Provide the [x, y] coordinate of the cell's center where the given text is located.  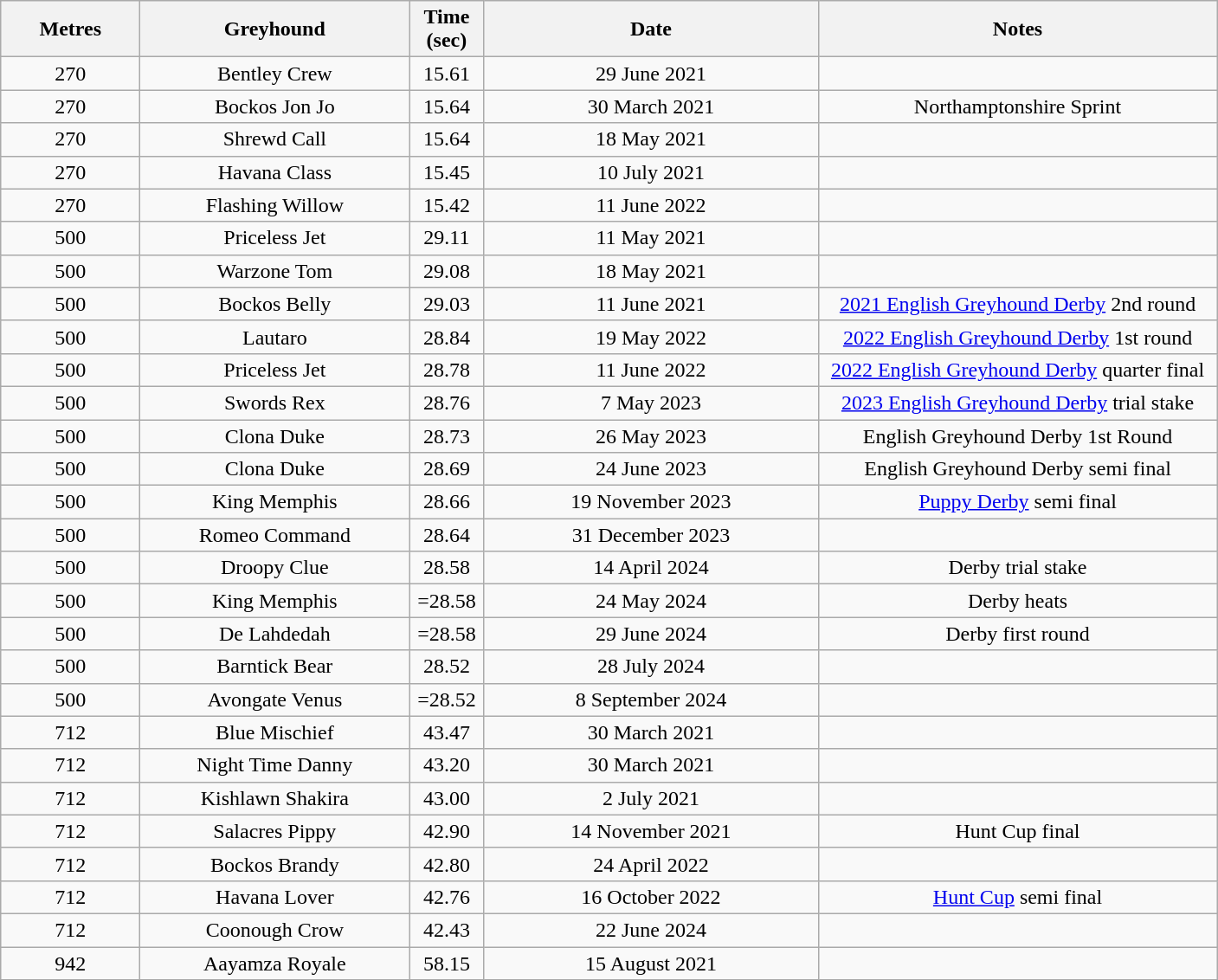
43.47 [447, 732]
Droopy Clue [275, 568]
14 November 2021 [651, 831]
Derby heats [1018, 601]
42.43 [447, 930]
Avongate Venus [275, 700]
Bockos Brandy [275, 864]
Flashing Willow [275, 205]
Metres [71, 29]
22 June 2024 [651, 930]
29.08 [447, 271]
15 August 2021 [651, 964]
42.76 [447, 897]
28.58 [447, 568]
28 July 2024 [651, 667]
14 April 2024 [651, 568]
29.03 [447, 304]
28.84 [447, 337]
10 July 2021 [651, 172]
English Greyhound Derby 1st Round [1018, 435]
29 June 2021 [651, 74]
28.78 [447, 370]
19 November 2023 [651, 502]
29 June 2024 [651, 634]
24 June 2023 [651, 469]
Barntick Bear [275, 667]
Salacres Pippy [275, 831]
Romeo Command [275, 535]
7 May 2023 [651, 403]
43.00 [447, 798]
Havana Class [275, 172]
28.76 [447, 403]
43.20 [447, 765]
28.64 [447, 535]
Hunt Cup semi final [1018, 897]
15.45 [447, 172]
24 May 2024 [651, 601]
Hunt Cup final [1018, 831]
58.15 [447, 964]
Derby trial stake [1018, 568]
Bentley Crew [275, 74]
2023 English Greyhound Derby trial stake [1018, 403]
De Lahdedah [275, 634]
Northamptonshire Sprint [1018, 106]
Date [651, 29]
Swords Rex [275, 403]
Blue Mischief [275, 732]
Aayamza Royale [275, 964]
2 July 2021 [651, 798]
Kishlawn Shakira [275, 798]
2022 English Greyhound Derby quarter final [1018, 370]
Notes [1018, 29]
42.80 [447, 864]
Bockos Belly [275, 304]
Derby first round [1018, 634]
28.69 [447, 469]
2021 English Greyhound Derby 2nd round [1018, 304]
Night Time Danny [275, 765]
28.52 [447, 667]
942 [71, 964]
Lautaro [275, 337]
Bockos Jon Jo [275, 106]
28.66 [447, 502]
Puppy Derby semi final [1018, 502]
19 May 2022 [651, 337]
11 June 2021 [651, 304]
8 September 2024 [651, 700]
Greyhound [275, 29]
28.73 [447, 435]
31 December 2023 [651, 535]
11 May 2021 [651, 238]
15.61 [447, 74]
2022 English Greyhound Derby 1st round [1018, 337]
Coonough Crow [275, 930]
Time (sec) [447, 29]
15.42 [447, 205]
Warzone Tom [275, 271]
42.90 [447, 831]
29.11 [447, 238]
26 May 2023 [651, 435]
English Greyhound Derby semi final [1018, 469]
=28.52 [447, 700]
24 April 2022 [651, 864]
Shrewd Call [275, 139]
Havana Lover [275, 897]
16 October 2022 [651, 897]
